Capture the cell that displays the provided text and extract its (X, Y) central coordinate. 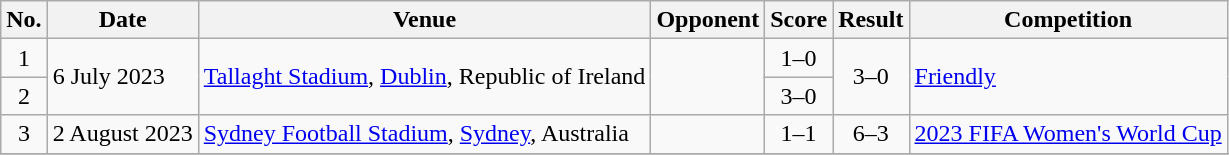
6–3 (871, 134)
Friendly (1068, 77)
2 August 2023 (122, 134)
2023 FIFA Women's World Cup (1068, 134)
1–1 (799, 134)
6 July 2023 (122, 77)
Competition (1068, 20)
2 (24, 96)
1 (24, 58)
3 (24, 134)
Tallaght Stadium, Dublin, Republic of Ireland (424, 77)
Score (799, 20)
Result (871, 20)
No. (24, 20)
Opponent (708, 20)
Sydney Football Stadium, Sydney, Australia (424, 134)
Venue (424, 20)
1–0 (799, 58)
Date (122, 20)
